Determine the (x, y) coordinate at the center of the cell enclosing the given text.  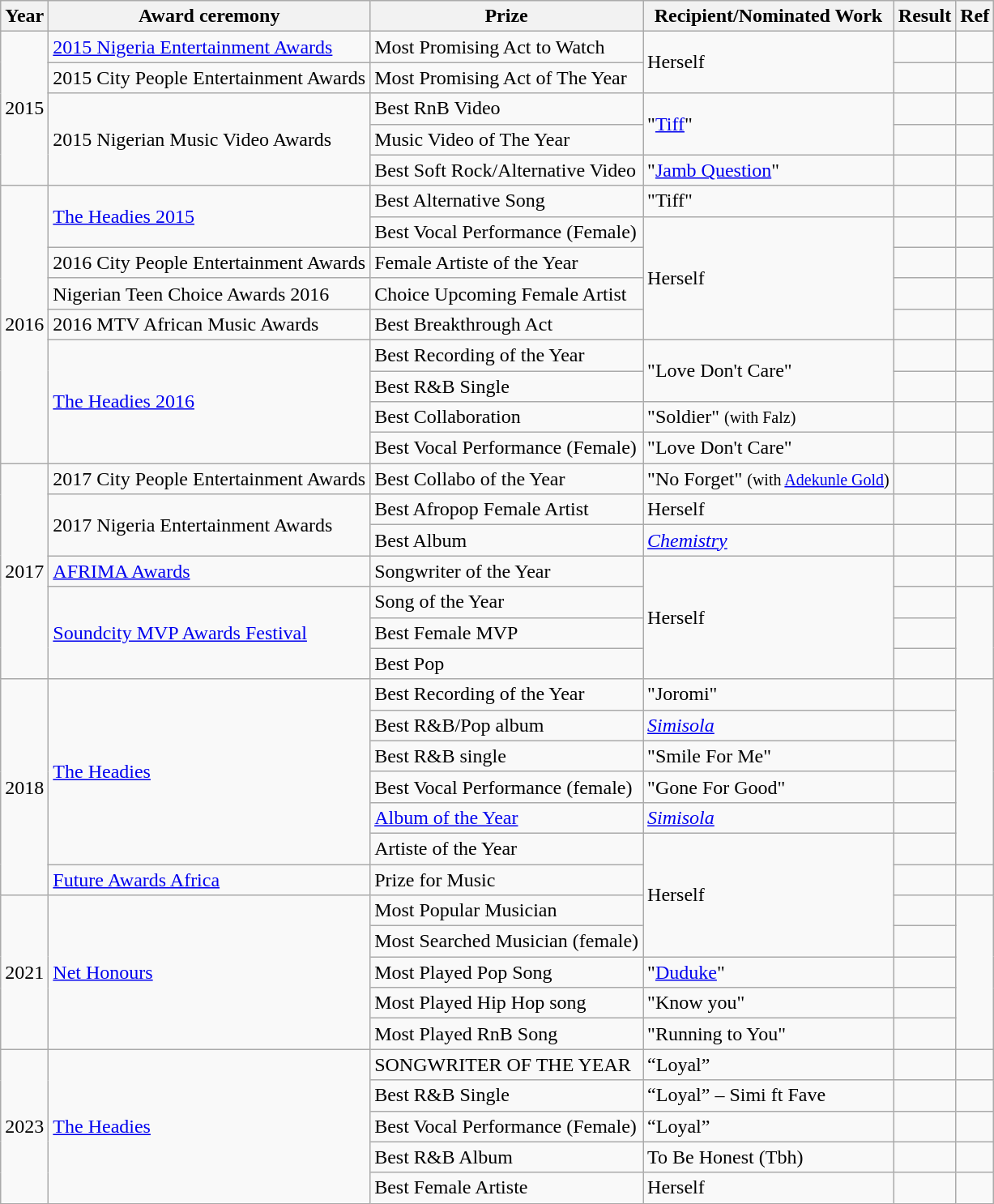
2021 (24, 972)
Prize for Music (507, 879)
Most Promising Act to Watch (507, 47)
2016 MTV African Music Awards (209, 324)
Nigerian Teen Choice Awards 2016 (209, 293)
The Headies 2015 (209, 216)
2023 (24, 1126)
2017 Nigeria Entertainment Awards (209, 525)
Ref (975, 16)
To Be Honest (Tbh) (769, 1157)
Most Played Hip Hop song (507, 1003)
Best Pop (507, 664)
2017 (24, 571)
Best Collabo of the Year (507, 479)
2015 Nigeria Entertainment Awards (209, 47)
2016 City People Entertainment Awards (209, 263)
"Know you" (769, 1003)
Best Vocal Performance (female) (507, 787)
SONGWRITER OF THE YEAR (507, 1065)
Best RnB Video (507, 109)
Future Awards Africa (209, 879)
Net Honours (209, 972)
Most Played Pop Song (507, 972)
“Loyal” – Simi ft Fave (769, 1095)
"Soldier" (with Falz) (769, 417)
Most Popular Musician (507, 911)
Best Breakthrough Act (507, 324)
Album of the Year (507, 818)
"Jamb Question" (769, 170)
"Joromi" (769, 694)
Best R&B/Pop album (507, 725)
Best R&B Album (507, 1157)
The Headies 2016 (209, 401)
Female Artiste of the Year (507, 263)
"Running to You" (769, 1034)
2016 (24, 324)
Song of the Year (507, 602)
Best Female Artiste (507, 1188)
"Duduke" (769, 972)
Most Promising Act of The Year (507, 78)
Result (924, 16)
Best Alternative Song (507, 201)
Prize (507, 16)
2015 City People Entertainment Awards (209, 78)
Year (24, 16)
Most Searched Musician (female) (507, 941)
"Gone For Good" (769, 787)
Most Played RnB Song (507, 1034)
2015 Nigerian Music Video Awards (209, 139)
Songwriter of the Year (507, 571)
Recipient/Nominated Work (769, 16)
2018 (24, 787)
AFRIMA Awards (209, 571)
Award ceremony (209, 16)
Best Female MVP (507, 633)
Best R&B single (507, 756)
"Smile For Me" (769, 756)
2015 (24, 109)
Best Afropop Female Artist (507, 510)
Artiste of the Year (507, 848)
"No Forget" (with Adekunle Gold) (769, 479)
Choice Upcoming Female Artist (507, 293)
Chemistry (769, 540)
Best Collaboration (507, 417)
Best Soft Rock/Alternative Video (507, 170)
2017 City People Entertainment Awards (209, 479)
Best Album (507, 540)
Soundcity MVP Awards Festival (209, 633)
Music Video of The Year (507, 139)
